Find where the given text appears and provide that cell's center as [x, y] coordinate. 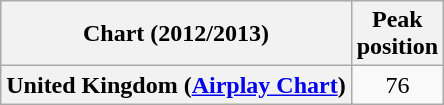
Peakposition [397, 34]
Chart (2012/2013) [176, 34]
United Kingdom (Airplay Chart) [176, 85]
76 [397, 85]
